Extract the (x, y) coordinate from the center of the cell holding the provided text.  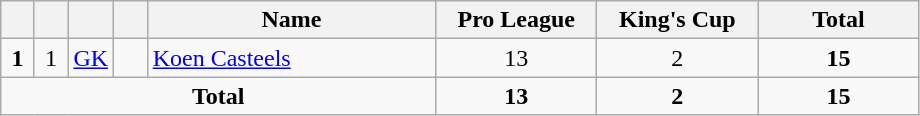
Koen Casteels (292, 58)
Pro League (516, 20)
Name (292, 20)
GK (91, 58)
King's Cup (678, 20)
